Pinpoint the cell where the given text exists, returning its [X, Y] midpoint coordinate. 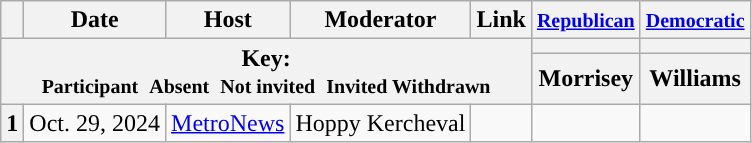
Hoppy Kercheval [380, 123]
Democratic [695, 20]
Key: Participant Absent Not invited Invited Withdrawn [266, 72]
Oct. 29, 2024 [95, 123]
Moderator [380, 20]
Republican [586, 20]
Date [95, 20]
Morrisey [586, 78]
Link [501, 20]
1 [12, 123]
Williams [695, 78]
Host [228, 20]
MetroNews [228, 123]
